Search for the cell housing the specified text and yield its [X, Y] center coordinate. 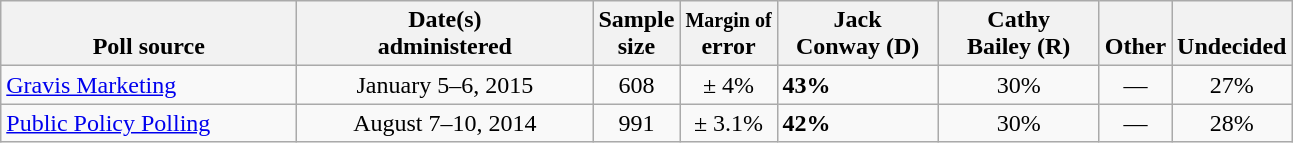
Gravis Marketing [149, 85]
28% [1232, 123]
991 [636, 123]
CathyBailey (R) [1018, 34]
Date(s)administered [445, 34]
Poll source [149, 34]
Public Policy Polling [149, 123]
42% [858, 123]
January 5–6, 2015 [445, 85]
± 3.1% [728, 123]
Other [1135, 34]
Samplesize [636, 34]
August 7–10, 2014 [445, 123]
27% [1232, 85]
Undecided [1232, 34]
Margin oferror [728, 34]
± 4% [728, 85]
JackConway (D) [858, 34]
43% [858, 85]
608 [636, 85]
